Locate the cell with the specified text and output its [x, y] center coordinate. 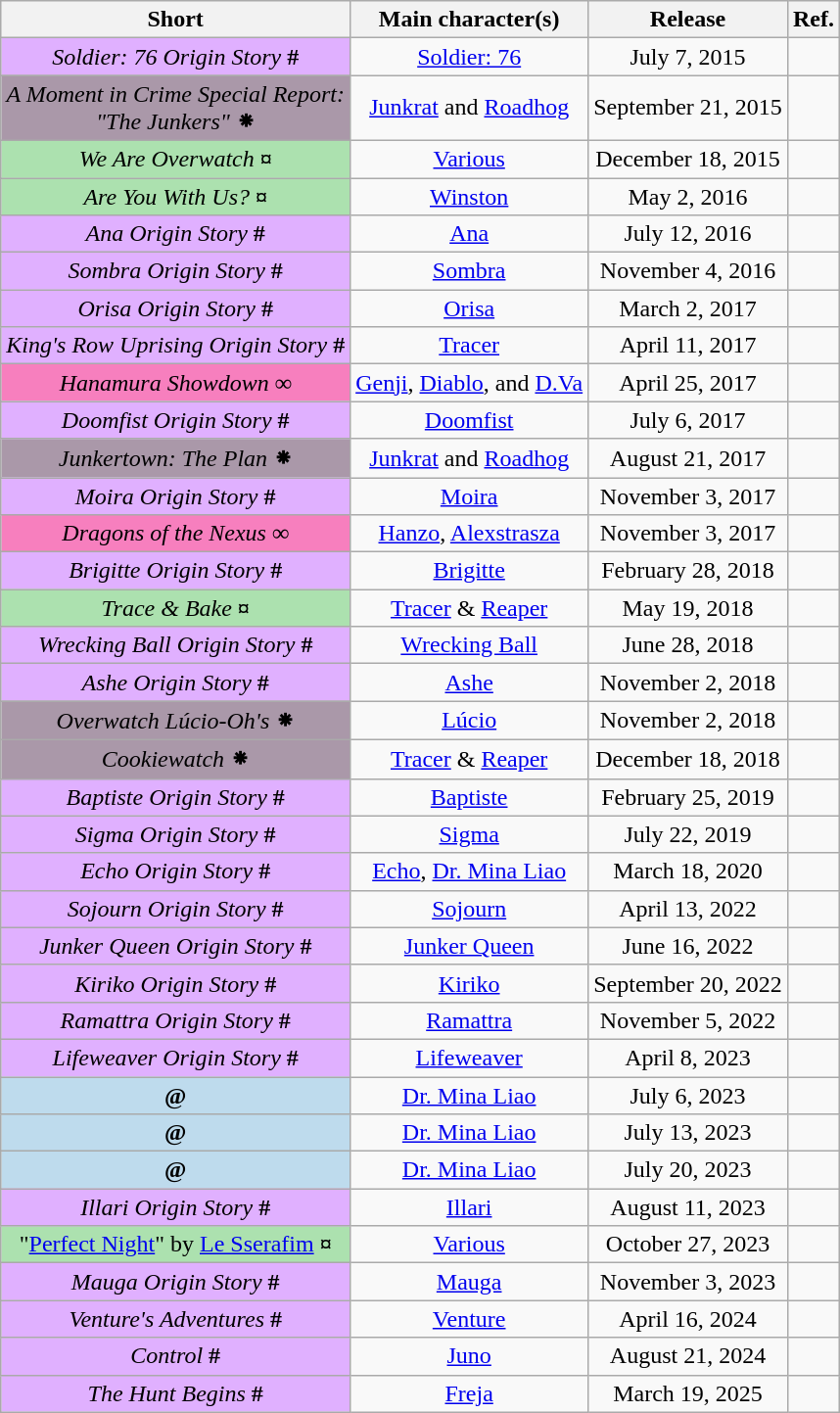
Juno [470, 1356]
Ramattra Origin Story # [176, 1020]
Release [688, 20]
Sigma Origin Story # [176, 834]
August 11, 2023 [688, 1207]
Sombra [470, 271]
April 25, 2017 [688, 383]
Dragons of the Nexus ∞ [176, 534]
Brigitte Origin Story # [176, 571]
Tracer [470, 346]
Kiriko Origin Story # [176, 983]
Junkertown: The Plan ⁕ [176, 458]
We Are Overwatch ¤ [176, 159]
Sigma [470, 834]
September 20, 2022 [688, 983]
May 2, 2016 [688, 197]
Soldier: 76 [470, 57]
Ana Origin Story # [176, 234]
Venture's Adventures # [176, 1319]
"Perfect Night" by Le Sserafim ¤ [176, 1245]
Main character(s) [470, 20]
Control # [176, 1356]
Illari [470, 1207]
Echo, Dr. Mina Liao [470, 871]
Lifeweaver Origin Story # [176, 1058]
Hanzo, Alexstrasza [470, 534]
June 16, 2022 [688, 946]
Freja [470, 1393]
Junker Queen Origin Story # [176, 946]
Sojourn [470, 909]
February 28, 2018 [688, 571]
November 4, 2016 [688, 271]
Venture [470, 1319]
Brigitte [470, 571]
Soldier: 76 Origin Story # [176, 57]
July 20, 2023 [688, 1170]
October 27, 2023 [688, 1245]
Genji, Diablo, and D.Va [470, 383]
Cookiewatch ⁕ [176, 759]
Mauga [470, 1282]
Illari Origin Story # [176, 1207]
April 13, 2022 [688, 909]
August 21, 2017 [688, 458]
Sojourn Origin Story # [176, 909]
Orisa Origin Story # [176, 308]
Hanamura Showdown ∞ [176, 383]
April 8, 2023 [688, 1058]
Ashe Origin Story # [176, 683]
Kiriko [470, 983]
April 11, 2017 [688, 346]
Sombra Origin Story # [176, 271]
July 6, 2017 [688, 420]
April 16, 2024 [688, 1319]
July 6, 2023 [688, 1096]
March 19, 2025 [688, 1393]
Baptiste [470, 797]
Moira Origin Story # [176, 496]
Ana [470, 234]
Trace & Bake ¤ [176, 608]
Are You With Us? ¤ [176, 197]
Junker Queen [470, 946]
December 18, 2018 [688, 759]
Moira [470, 496]
Doomfist [470, 420]
Mauga Origin Story # [176, 1282]
July 22, 2019 [688, 834]
Doomfist Origin Story # [176, 420]
March 2, 2017 [688, 308]
November 5, 2022 [688, 1020]
May 19, 2018 [688, 608]
August 21, 2024 [688, 1356]
December 18, 2015 [688, 159]
February 25, 2019 [688, 797]
Wrecking Ball Origin Story # [176, 645]
Orisa [470, 308]
March 18, 2020 [688, 871]
Baptiste Origin Story # [176, 797]
Lúcio [470, 721]
Echo Origin Story # [176, 871]
The Hunt Begins # [176, 1393]
July 12, 2016 [688, 234]
June 28, 2018 [688, 645]
Wrecking Ball [470, 645]
King's Row Uprising Origin Story # [176, 346]
Ref. [813, 20]
July 7, 2015 [688, 57]
A Moment in Crime Special Report: "The Junkers" ⁕ [176, 108]
Ramattra [470, 1020]
Short [176, 20]
November 3, 2023 [688, 1282]
Winston [470, 197]
Ashe [470, 683]
Overwatch Lúcio-Oh's ⁕ [176, 721]
September 21, 2015 [688, 108]
Lifeweaver [470, 1058]
July 13, 2023 [688, 1133]
